Provide the [x, y] coordinate of the cell's center where the given text is located.  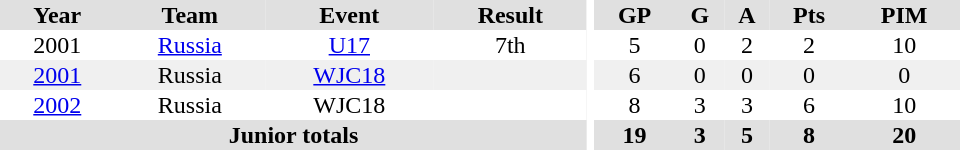
G [700, 15]
19 [635, 135]
Event [349, 15]
Year [58, 15]
Team [190, 15]
2002 [58, 105]
GP [635, 15]
Pts [810, 15]
20 [904, 135]
7th [511, 45]
A [747, 15]
U17 [349, 45]
Junior totals [294, 135]
PIM [904, 15]
Result [511, 15]
